Pinpoint the cell where the given text exists, returning its [x, y] midpoint coordinate. 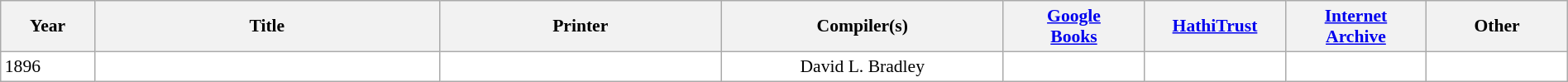
Compiler(s) [862, 27]
GoogleBooks [1073, 27]
Title [266, 27]
Year [48, 27]
Printer [581, 27]
David L. Bradley [862, 66]
Other [1497, 27]
HathiTrust [1215, 27]
InternetArchive [1355, 27]
1896 [48, 66]
